For the text-containing cell, return its midpoint in [x, y] coordinate format. 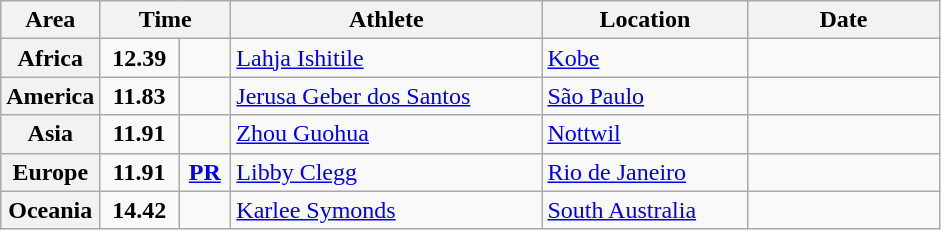
Kobe [645, 58]
Zhou Guohua [386, 134]
12.39 [140, 58]
Europe [50, 172]
Area [50, 20]
Lahja Ishitile [386, 58]
São Paulo [645, 96]
Africa [50, 58]
Location [645, 20]
14.42 [140, 210]
Time [166, 20]
Libby Clegg [386, 172]
Jerusa Geber dos Santos [386, 96]
Oceania [50, 210]
Date [844, 20]
South Australia [645, 210]
Asia [50, 134]
11.83 [140, 96]
PR [205, 172]
Athlete [386, 20]
Karlee Symonds [386, 210]
Nottwil [645, 134]
America [50, 96]
Rio de Janeiro [645, 172]
